Output the (x, y) coordinate of the center of the cell containing the given text.  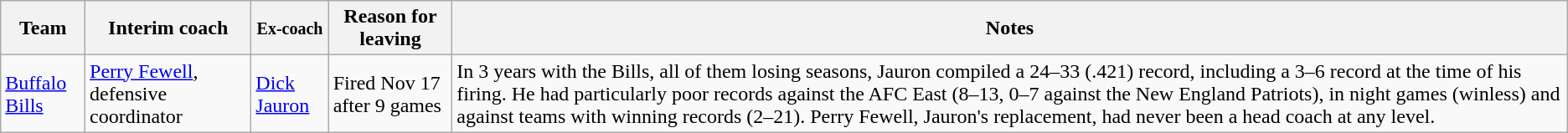
Perry Fewell, defensive coordinator (168, 94)
Buffalo Bills (44, 94)
Reason for leaving (390, 28)
Ex-coach (290, 28)
Dick Jauron (290, 94)
Notes (1010, 28)
Interim coach (168, 28)
Team (44, 28)
Fired Nov 17 after 9 games (390, 94)
